Output the [x, y] coordinate of the center of the cell containing the given text.  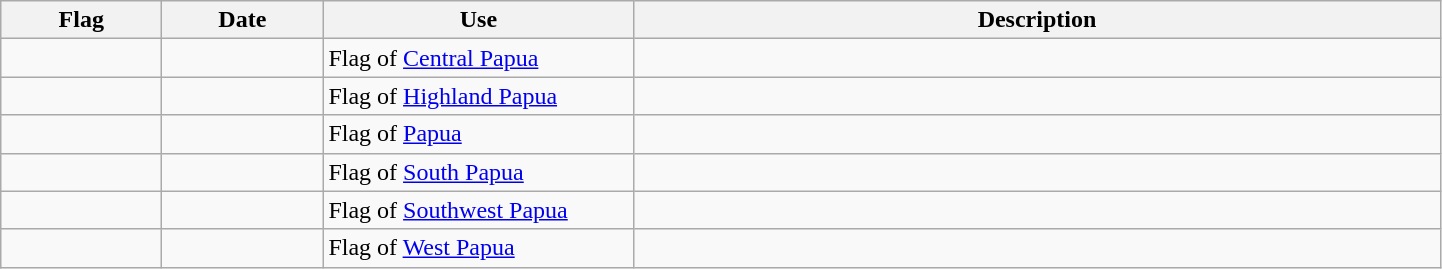
Flag of Papua [478, 134]
Flag of South Papua [478, 172]
Date [242, 20]
Description [1037, 20]
Flag of Central Papua [478, 58]
Flag [82, 20]
Flag of Southwest Papua [478, 210]
Use [478, 20]
Flag of West Papua [478, 248]
Flag of Highland Papua [478, 96]
